Detect which cell encompasses the target text, then output its [X, Y] center coordinate. 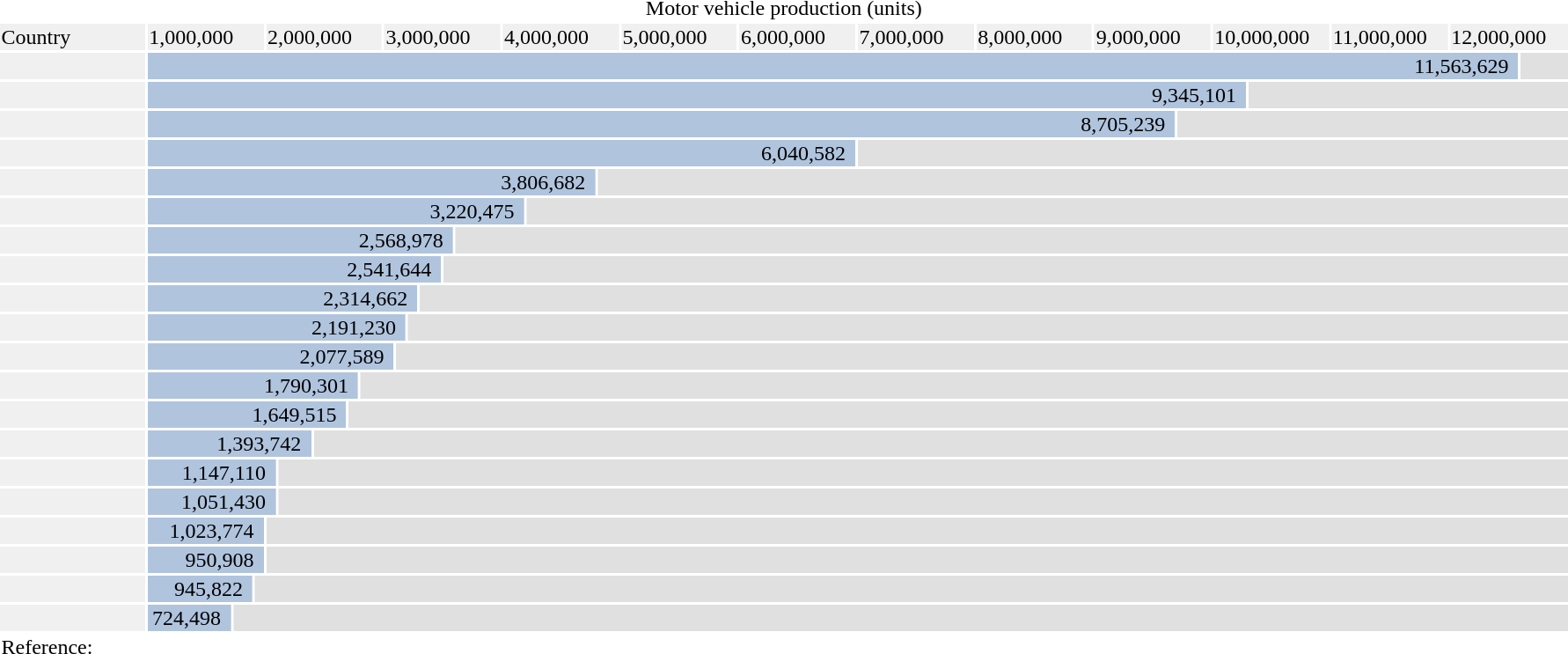
1,393,742 [230, 444]
1,051,430 [211, 502]
3,000,000 [443, 37]
7,000,000 [916, 37]
1,147,110 [211, 473]
1,000,000 [206, 37]
1,023,774 [206, 531]
8,000,000 [1035, 37]
8,705,239 [662, 124]
Country [72, 37]
950,908 [206, 560]
2,191,230 [276, 327]
3,806,682 [371, 182]
5,000,000 [679, 37]
12,000,000 [1509, 37]
2,314,662 [283, 298]
3,220,475 [336, 211]
6,040,582 [502, 153]
1,790,301 [253, 386]
11,000,000 [1389, 37]
1,649,515 [247, 415]
9,345,101 [697, 95]
10,000,000 [1271, 37]
724,498 [189, 618]
2,541,644 [294, 269]
6,000,000 [798, 37]
9,000,000 [1153, 37]
2,077,589 [271, 356]
4,000,000 [561, 37]
2,568,978 [301, 240]
2,000,000 [324, 37]
945,822 [201, 589]
11,563,629 [833, 66]
